Scan for the cell matching the given text and deliver its (x, y) coordinate at center. 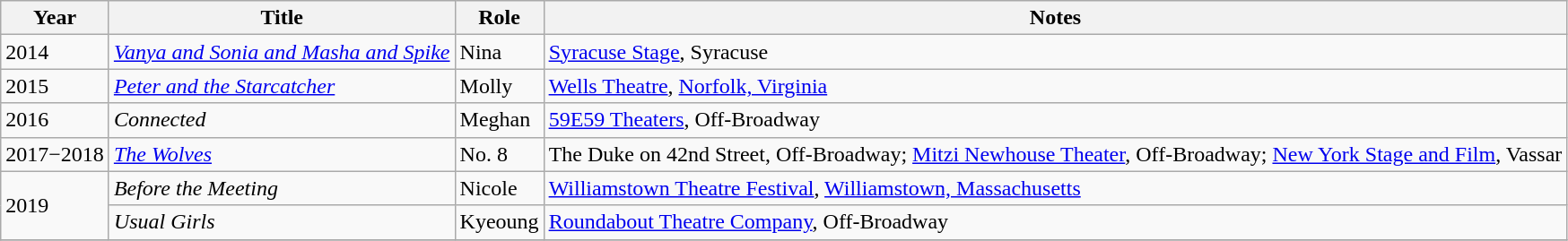
The Duke on 42nd Street, Off-Broadway; Mitzi Newhouse Theater, Off-Broadway; New York Stage and Film, Vassar (1055, 154)
Connected (282, 120)
Notes (1055, 18)
Year (56, 18)
Peter and the Starcatcher (282, 86)
Usual Girls (282, 222)
2014 (56, 52)
59E59 Theaters, Off-Broadway (1055, 120)
Nicole (499, 188)
2017−2018 (56, 154)
Kyeoung (499, 222)
2016 (56, 120)
Wells Theatre, Norfolk, Virginia (1055, 86)
Roundabout Theatre Company, Off-Broadway (1055, 222)
Vanya and Sonia and Masha and Spike (282, 52)
Williamstown Theatre Festival, Williamstown, Massachusetts (1055, 188)
Nina (499, 52)
Before the Meeting (282, 188)
Meghan (499, 120)
2019 (56, 205)
Syracuse Stage, Syracuse (1055, 52)
The Wolves (282, 154)
2015 (56, 86)
Title (282, 18)
No. 8 (499, 154)
Molly (499, 86)
Role (499, 18)
